For the text-containing cell, return its midpoint in (x, y) coordinate format. 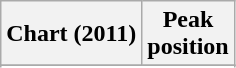
Peakposition (188, 34)
Chart (2011) (72, 34)
